Return the [x, y] coordinate for the center point of the cell that contains the specified text.  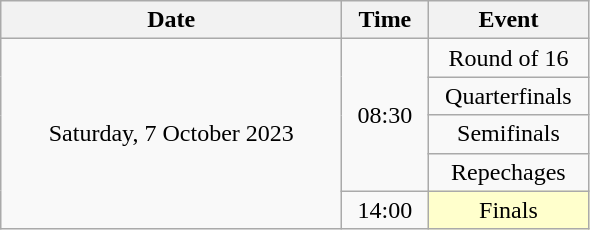
Finals [508, 210]
Quarterfinals [508, 96]
Semifinals [508, 134]
Round of 16 [508, 58]
Event [508, 20]
Saturday, 7 October 2023 [172, 134]
Repechages [508, 172]
Date [172, 20]
Time [385, 20]
08:30 [385, 115]
14:00 [385, 210]
